Detect which cell encompasses the target text, then output its [X, Y] center coordinate. 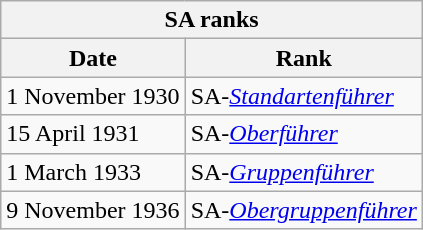
SA-Standartenführer [304, 96]
SA-Gruppenführer [304, 172]
9 November 1936 [93, 210]
SA-Obergruppenführer [304, 210]
Rank [304, 58]
Date [93, 58]
15 April 1931 [93, 134]
1 March 1933 [93, 172]
SA ranks [212, 20]
SA-Oberführer [304, 134]
1 November 1930 [93, 96]
